Locate the cell with the specified text and output its [X, Y] center coordinate. 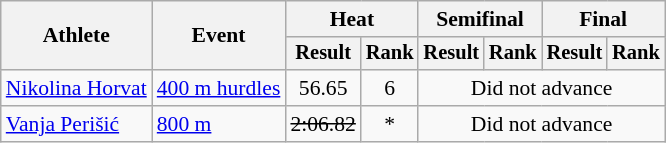
Semifinal [480, 19]
Nikolina Horvat [76, 88]
6 [390, 88]
Heat [352, 19]
800 m [219, 124]
56.65 [322, 88]
Event [219, 36]
2:06.82 [322, 124]
* [390, 124]
Final [604, 19]
400 m hurdles [219, 88]
Vanja Perišić [76, 124]
Athlete [76, 36]
